Search for the cell housing the specified text and yield its (x, y) center coordinate. 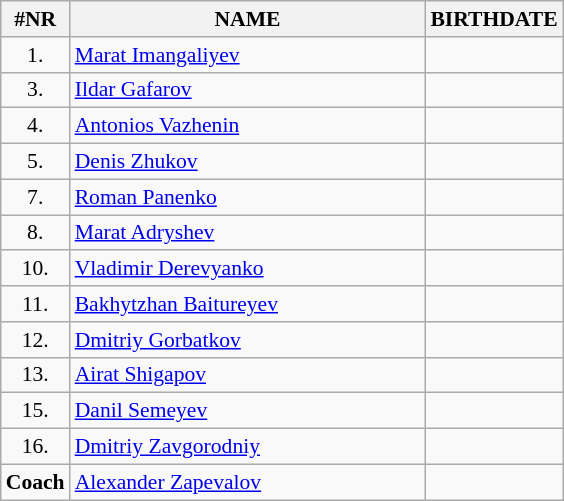
11. (36, 304)
NAME (248, 19)
Dmitriy Zavgorodniy (248, 447)
4. (36, 126)
16. (36, 447)
Danil Semeyev (248, 411)
8. (36, 233)
#NR (36, 19)
5. (36, 162)
1. (36, 55)
Antonios Vazhenin (248, 126)
Coach (36, 482)
15. (36, 411)
7. (36, 197)
12. (36, 340)
Ildar Gafarov (248, 90)
3. (36, 90)
Vladimir Derevyanko (248, 269)
BIRTHDATE (494, 19)
Bakhytzhan Baitureyev (248, 304)
Marat Adryshev (248, 233)
Denis Zhukov (248, 162)
Alexander Zapevalov (248, 482)
Airat Shigapov (248, 375)
Marat Imangaliyev (248, 55)
13. (36, 375)
Dmitriy Gorbatkov (248, 340)
10. (36, 269)
Roman Panenko (248, 197)
